Find where the given text appears and provide that cell's center as (x, y) coordinate. 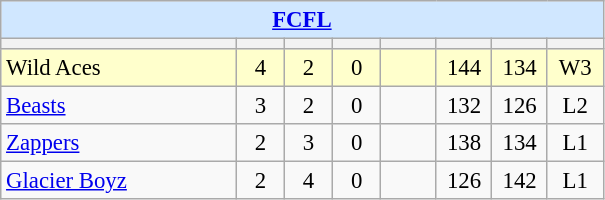
132 (464, 106)
142 (520, 181)
Glacier Boyz (119, 181)
L2 (575, 106)
FCFL (302, 20)
Wild Aces (119, 68)
Zappers (119, 143)
Beasts (119, 106)
W3 (575, 68)
138 (464, 143)
144 (464, 68)
